For the text-containing cell, return its midpoint in (X, Y) coordinate format. 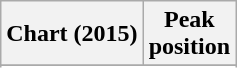
Chart (2015) (72, 34)
Peakposition (189, 34)
